Extract the [X, Y] coordinate from the center of the cell holding the provided text.  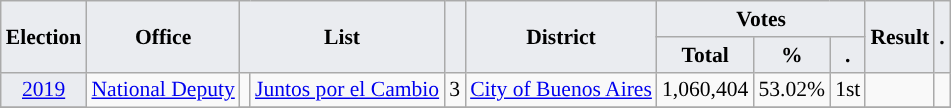
Election [44, 36]
% [792, 55]
3 [454, 90]
1,060,404 [705, 90]
Result [900, 36]
2019 [44, 90]
National Deputy [162, 90]
District [561, 36]
1st [848, 90]
Office [162, 36]
City of Buenos Aires [561, 90]
53.02% [792, 90]
List [342, 36]
Total [705, 55]
Votes [761, 19]
Juntos por el Cambio [347, 90]
